Determine the [x, y] coordinate at the center of the cell enclosing the given text.  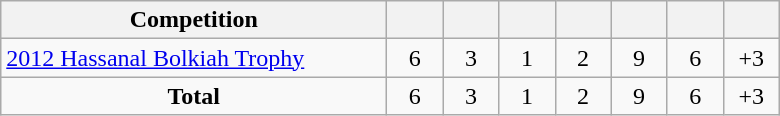
Total [194, 96]
2012 Hassanal Bolkiah Trophy [194, 58]
Competition [194, 20]
